Search for the cell housing the specified text and yield its (X, Y) center coordinate. 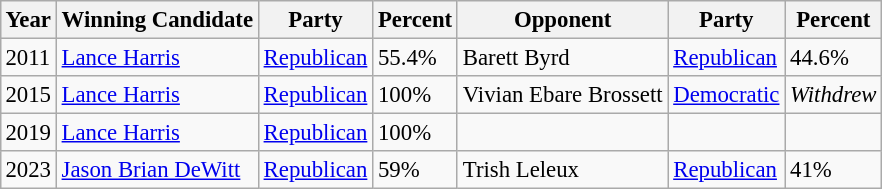
55.4% (416, 57)
Winning Candidate (157, 20)
Democratic (726, 95)
Barett Byrd (562, 57)
Opponent (562, 20)
44.6% (834, 57)
2011 (28, 57)
Vivian Ebare Brossett (562, 95)
Withdrew (834, 95)
Year (28, 20)
2015 (28, 95)
Jason Brian DeWitt (157, 170)
2019 (28, 133)
59% (416, 170)
2023 (28, 170)
Trish Leleux (562, 170)
41% (834, 170)
